Scan for the cell matching the given text and deliver its [x, y] coordinate at center. 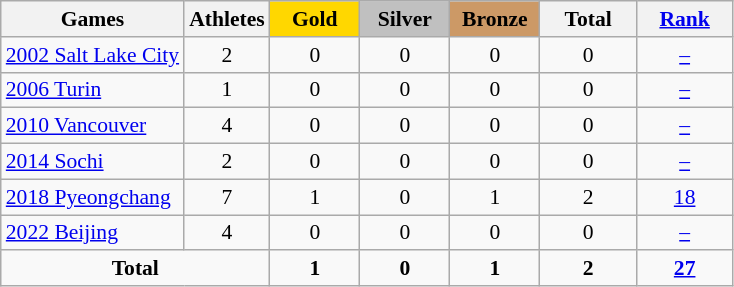
2014 Sochi [92, 162]
2022 Beijing [92, 233]
Silver [405, 19]
2018 Pyeongchang [92, 197]
18 [684, 197]
7 [227, 197]
2006 Turin [92, 90]
Gold [315, 19]
Athletes [227, 19]
2002 Salt Lake City [92, 55]
2010 Vancouver [92, 126]
Bronze [495, 19]
Games [92, 19]
Rank [684, 19]
27 [684, 269]
